Return (x, y) of the center of cell containing provided text 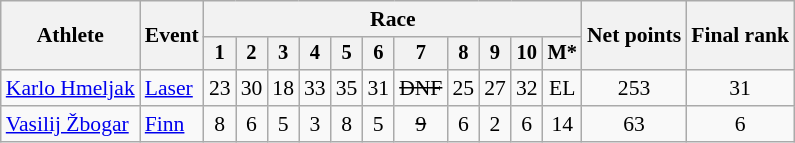
Finn (172, 124)
23 (220, 88)
63 (634, 124)
4 (315, 54)
EL (562, 88)
18 (283, 88)
27 (495, 88)
32 (527, 88)
253 (634, 88)
14 (562, 124)
25 (463, 88)
Net points (634, 36)
Race (393, 19)
35 (347, 88)
Event (172, 36)
10 (527, 54)
DNF (420, 88)
Final rank (740, 36)
Vasilij Žbogar (70, 124)
Karlo Hmeljak (70, 88)
M* (562, 54)
30 (252, 88)
Laser (172, 88)
1 (220, 54)
7 (420, 54)
Athlete (70, 36)
33 (315, 88)
